Locate the cell with the specified text and output its (x, y) center coordinate. 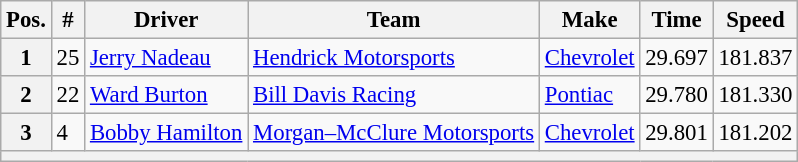
Bill Davis Racing (394, 95)
2 (26, 95)
181.202 (756, 133)
Hendrick Motorsports (394, 58)
Bobby Hamilton (166, 133)
Make (589, 20)
Ward Burton (166, 95)
Time (676, 20)
29.780 (676, 95)
181.330 (756, 95)
1 (26, 58)
181.837 (756, 58)
Morgan–McClure Motorsports (394, 133)
22 (68, 95)
4 (68, 133)
Driver (166, 20)
Team (394, 20)
Speed (756, 20)
Jerry Nadeau (166, 58)
# (68, 20)
29.697 (676, 58)
3 (26, 133)
Pos. (26, 20)
25 (68, 58)
29.801 (676, 133)
Pontiac (589, 95)
